For the text-containing cell, return its midpoint in (x, y) coordinate format. 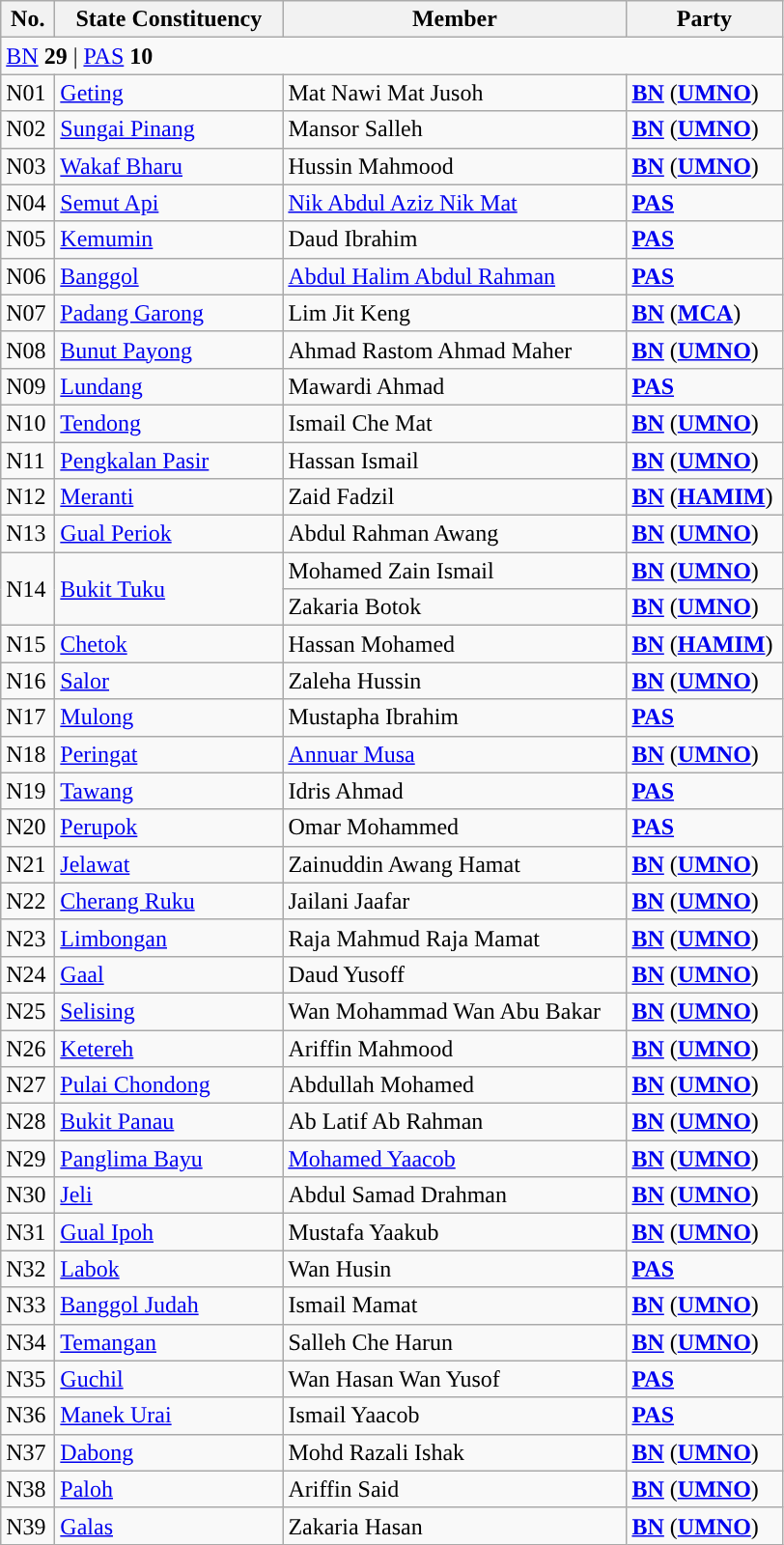
N05 (28, 239)
Ismail Yaacob (455, 1416)
N17 (28, 717)
N18 (28, 754)
Jailani Jaafar (455, 901)
Jelawat (169, 864)
Daud Ibrahim (455, 239)
Lim Jit Keng (455, 313)
Mat Nawi Mat Jusoh (455, 93)
Banggol Judah (169, 1306)
Bukit Panau (169, 1122)
N14 (28, 589)
N32 (28, 1269)
Jeli (169, 1195)
N36 (28, 1416)
Salleh Che Harun (455, 1342)
Party (705, 19)
Zaid Fadzil (455, 497)
BN (MCA) (705, 313)
N34 (28, 1342)
Meranti (169, 497)
N23 (28, 938)
N27 (28, 1085)
Panglima Bayu (169, 1159)
Banggol (169, 276)
Mohd Razali Ishak (455, 1452)
Temangan (169, 1342)
Idris Ahmad (455, 791)
BN 29 | PAS 10 (392, 56)
Padang Garong (169, 313)
N39 (28, 1526)
Annuar Musa (455, 754)
Raja Mahmud Raja Mamat (455, 938)
Ismail Mamat (455, 1306)
Paloh (169, 1489)
N29 (28, 1159)
Ahmad Rastom Ahmad Maher (455, 350)
Member (455, 19)
N21 (28, 864)
Chetok (169, 644)
Dabong (169, 1452)
Pengkalan Pasir (169, 461)
Kemumin (169, 239)
Hassan Ismail (455, 461)
Gual Periok (169, 534)
Geting (169, 93)
Mustafa Yaakub (455, 1232)
Mawardi Ahmad (455, 386)
N37 (28, 1452)
Tendong (169, 423)
Zaleha Hussin (455, 681)
N06 (28, 276)
Ab Latif Ab Rahman (455, 1122)
Ariffin Said (455, 1489)
Salor (169, 681)
Daud Yusoff (455, 974)
Wan Mohammad Wan Abu Bakar (455, 1011)
N16 (28, 681)
Perupok (169, 828)
Cherang Ruku (169, 901)
Mansor Salleh (455, 129)
N38 (28, 1489)
Abdullah Mohamed (455, 1085)
N03 (28, 166)
Mohamed Zain Ismail (455, 571)
Mustapha Ibrahim (455, 717)
N26 (28, 1048)
Mohamed Yaacob (455, 1159)
N33 (28, 1306)
N20 (28, 828)
Tawang (169, 791)
N08 (28, 350)
Zakaria Botok (455, 607)
Limbongan (169, 938)
Abdul Rahman Awang (455, 534)
Peringat (169, 754)
Bukit Tuku (169, 589)
N02 (28, 129)
N10 (28, 423)
N07 (28, 313)
Zainuddin Awang Hamat (455, 864)
Pulai Chondong (169, 1085)
Guchil (169, 1379)
State Constituency (169, 19)
N13 (28, 534)
Ariffin Mahmood (455, 1048)
Nik Abdul Aziz Nik Mat (455, 203)
N15 (28, 644)
Semut Api (169, 203)
Sungai Pinang (169, 129)
N28 (28, 1122)
N25 (28, 1011)
Omar Mohammed (455, 828)
Wan Husin (455, 1269)
Gaal (169, 974)
Abdul Samad Drahman (455, 1195)
Galas (169, 1526)
Zakaria Hasan (455, 1526)
Ketereh (169, 1048)
Hassan Mohamed (455, 644)
Abdul Halim Abdul Rahman (455, 276)
Lundang (169, 386)
No. (28, 19)
N19 (28, 791)
N24 (28, 974)
Manek Urai (169, 1416)
Gual Ipoh (169, 1232)
Mulong (169, 717)
Wakaf Bharu (169, 166)
Wan Hasan Wan Yusof (455, 1379)
Bunut Payong (169, 350)
N12 (28, 497)
N09 (28, 386)
Hussin Mahmood (455, 166)
N11 (28, 461)
N30 (28, 1195)
Selising (169, 1011)
N35 (28, 1379)
Labok (169, 1269)
N04 (28, 203)
N01 (28, 93)
N31 (28, 1232)
N22 (28, 901)
Ismail Che Mat (455, 423)
